Pinpoint the cell where the given text exists, returning its [x, y] midpoint coordinate. 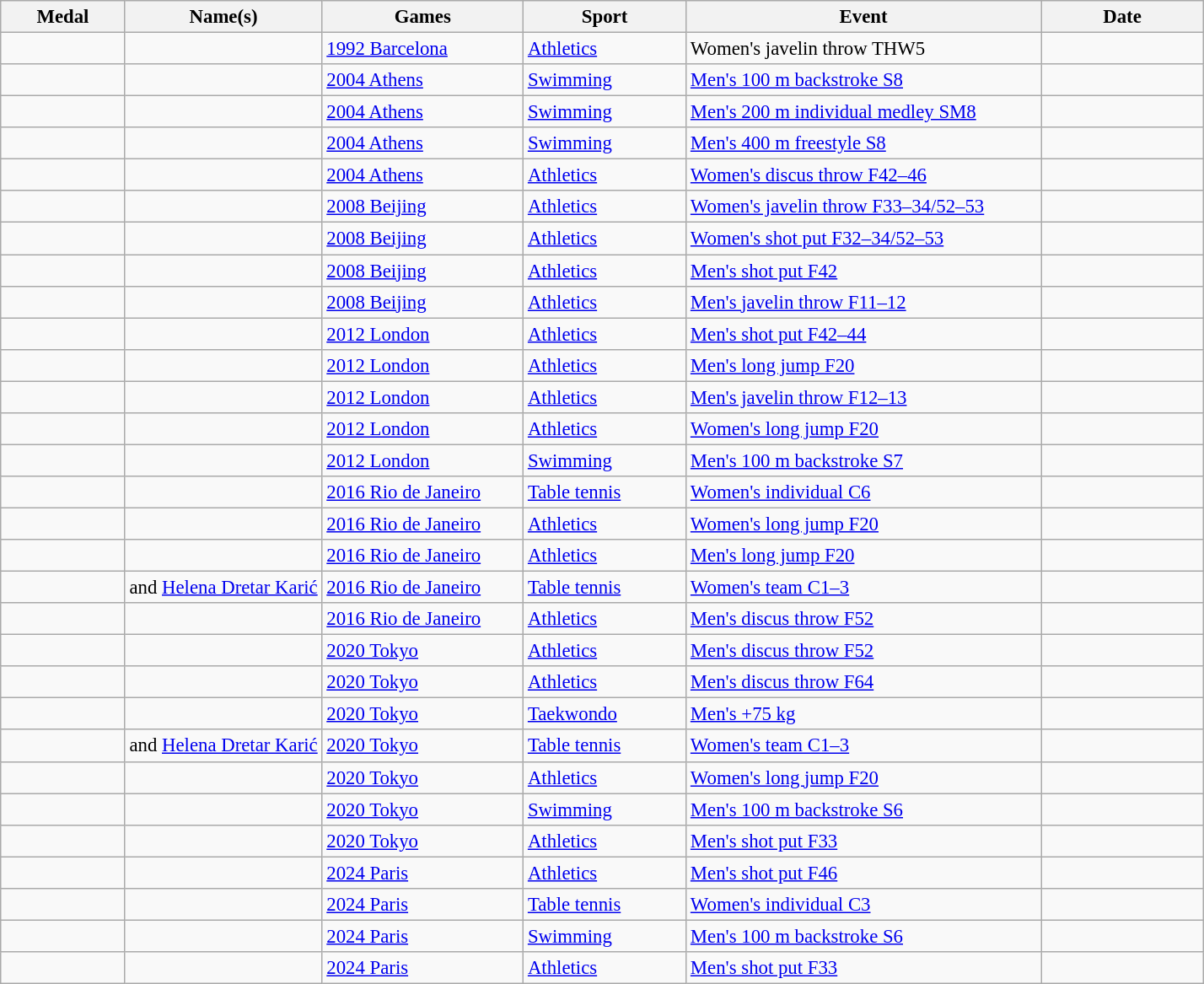
Men's shot put F42–44 [863, 334]
Men's 100 m backstroke S8 [863, 80]
Men's javelin throw F11–12 [863, 302]
Women's individual C6 [863, 492]
Games [423, 17]
Women's javelin throw F33–34/52–53 [863, 207]
Women's discus throw F42–46 [863, 175]
Event [863, 17]
Men's javelin throw F12–13 [863, 397]
Men's +75 kg [863, 714]
Sport [605, 17]
Men's shot put F46 [863, 873]
Men's 100 m backstroke S7 [863, 460]
Women's individual C3 [863, 905]
1992 Barcelona [423, 49]
Men's shot put F42 [863, 271]
Women's shot put F32–34/52–53 [863, 239]
Men's 400 m freestyle S8 [863, 143]
Medal [62, 17]
Women's javelin throw THW5 [863, 49]
Date [1123, 17]
Men's 200 m individual medley SM8 [863, 112]
Taekwondo [605, 714]
Men's discus throw F64 [863, 682]
Name(s) [223, 17]
